Find where the given text appears and provide that cell's center as (X, Y) coordinate. 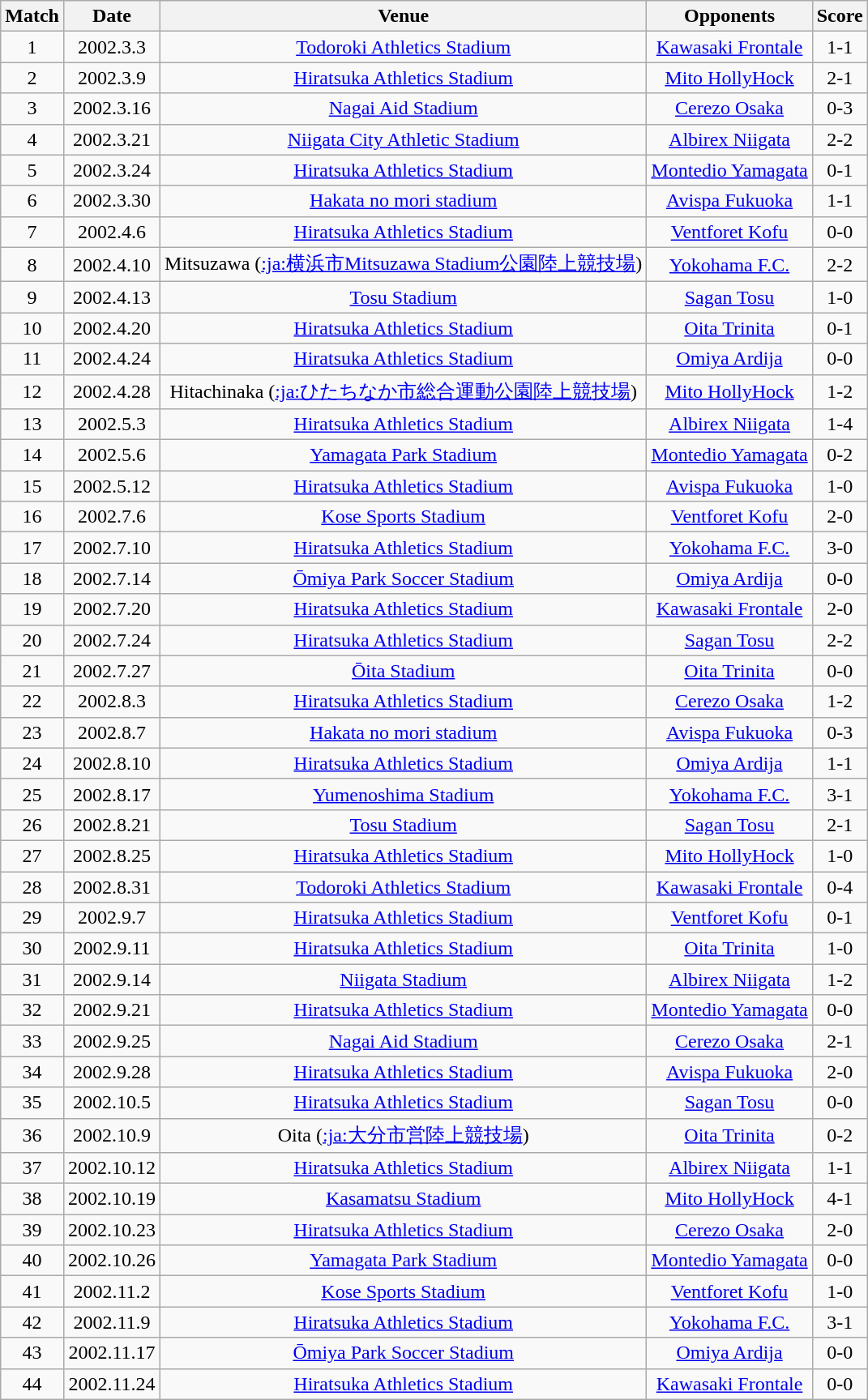
3-0 (840, 548)
10 (32, 328)
14 (32, 455)
42 (32, 1322)
2002.3.9 (112, 78)
0-4 (840, 887)
11 (32, 359)
8 (32, 264)
Match (32, 16)
2002.10.26 (112, 1261)
2002.8.10 (112, 763)
2002.8.31 (112, 887)
37 (32, 1168)
2 (32, 78)
Kasamatsu Stadium (404, 1199)
2002.10.12 (112, 1168)
2002.8.25 (112, 856)
29 (32, 918)
25 (32, 794)
2002.7.10 (112, 548)
3 (32, 109)
2002.7.20 (112, 609)
2002.10.5 (112, 1103)
27 (32, 856)
Yumenoshima Stadium (404, 794)
2002.4.10 (112, 264)
2002.4.28 (112, 392)
43 (32, 1353)
15 (32, 486)
2002.3.24 (112, 170)
4-1 (840, 1199)
Niigata Stadium (404, 980)
5 (32, 170)
1-4 (840, 425)
32 (32, 1010)
2002.9.25 (112, 1041)
2002.11.17 (112, 1353)
2002.9.14 (112, 980)
22 (32, 702)
44 (32, 1384)
36 (32, 1136)
2002.3.30 (112, 201)
2002.4.6 (112, 232)
2002.8.17 (112, 794)
2002.3.3 (112, 47)
17 (32, 548)
2002.11.2 (112, 1291)
2002.7.14 (112, 578)
2002.10.23 (112, 1230)
12 (32, 392)
2002.3.21 (112, 139)
Niigata City Athletic Stadium (404, 139)
2002.9.11 (112, 949)
Score (840, 16)
13 (32, 425)
39 (32, 1230)
2002.10.19 (112, 1199)
1 (32, 47)
2002.8.21 (112, 825)
Ōita Stadium (404, 671)
2002.7.27 (112, 671)
18 (32, 578)
16 (32, 517)
2002.9.21 (112, 1010)
Date (112, 16)
35 (32, 1103)
2002.4.13 (112, 297)
26 (32, 825)
Oita (:ja:大分市営陸上競技場) (404, 1136)
34 (32, 1072)
21 (32, 671)
33 (32, 1041)
28 (32, 887)
2002.5.6 (112, 455)
24 (32, 763)
2002.7.24 (112, 640)
2002.7.6 (112, 517)
7 (32, 232)
Opponents (729, 16)
41 (32, 1291)
31 (32, 980)
2002.11.24 (112, 1384)
2002.9.7 (112, 918)
2002.10.9 (112, 1136)
20 (32, 640)
2002.5.12 (112, 486)
2002.8.3 (112, 702)
2002.3.16 (112, 109)
30 (32, 949)
2002.4.20 (112, 328)
2002.5.3 (112, 425)
Mitsuzawa (:ja:横浜市Mitsuzawa Stadium公園陸上競技場) (404, 264)
6 (32, 201)
9 (32, 297)
2002.9.28 (112, 1072)
2002.8.7 (112, 732)
38 (32, 1199)
Hitachinaka (:ja:ひたちなか市総合運動公園陸上競技場) (404, 392)
2002.11.9 (112, 1322)
40 (32, 1261)
Venue (404, 16)
2002.4.24 (112, 359)
4 (32, 139)
23 (32, 732)
19 (32, 609)
